Output the [x, y] coordinate of the center of the cell containing the given text.  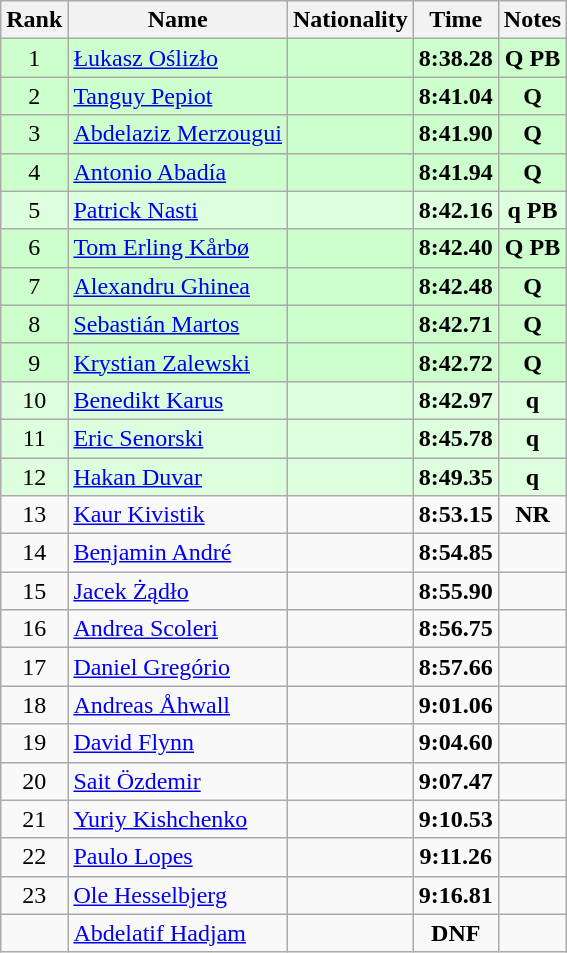
8:38.28 [456, 58]
Kaur Kivistik [178, 515]
1 [34, 58]
17 [34, 667]
19 [34, 743]
5 [34, 210]
Sait Özdemir [178, 781]
8:41.90 [456, 134]
q PB [532, 210]
8 [34, 324]
8:42.72 [456, 362]
Tanguy Pepiot [178, 96]
DNF [456, 933]
12 [34, 477]
7 [34, 286]
10 [34, 400]
Ole Hesselbjerg [178, 895]
Time [456, 20]
Nationality [351, 20]
Sebastián Martos [178, 324]
Patrick Nasti [178, 210]
14 [34, 553]
9:07.47 [456, 781]
Abdelaziz Merzougui [178, 134]
8:53.15 [456, 515]
8:42.97 [456, 400]
21 [34, 819]
18 [34, 705]
Eric Senorski [178, 438]
Benedikt Karus [178, 400]
Krystian Zalewski [178, 362]
2 [34, 96]
Andrea Scoleri [178, 629]
Benjamin André [178, 553]
Notes [532, 20]
Yuriy Kishchenko [178, 819]
Łukasz Oślizło [178, 58]
8:41.04 [456, 96]
Alexandru Ghinea [178, 286]
9:11.26 [456, 857]
9:04.60 [456, 743]
23 [34, 895]
Antonio Abadía [178, 172]
16 [34, 629]
Daniel Gregório [178, 667]
8:41.94 [456, 172]
9 [34, 362]
8:42.16 [456, 210]
22 [34, 857]
Abdelatif Hadjam [178, 933]
6 [34, 248]
8:42.71 [456, 324]
David Flynn [178, 743]
20 [34, 781]
Andreas Åhwall [178, 705]
9:16.81 [456, 895]
11 [34, 438]
4 [34, 172]
Hakan Duvar [178, 477]
Rank [34, 20]
8:55.90 [456, 591]
Jacek Żądło [178, 591]
NR [532, 515]
8:45.78 [456, 438]
8:56.75 [456, 629]
8:42.40 [456, 248]
Name [178, 20]
9:01.06 [456, 705]
8:49.35 [456, 477]
Tom Erling Kårbø [178, 248]
8:57.66 [456, 667]
3 [34, 134]
8:42.48 [456, 286]
13 [34, 515]
Paulo Lopes [178, 857]
8:54.85 [456, 553]
15 [34, 591]
9:10.53 [456, 819]
